Locate the cell with the specified text and output its (x, y) center coordinate. 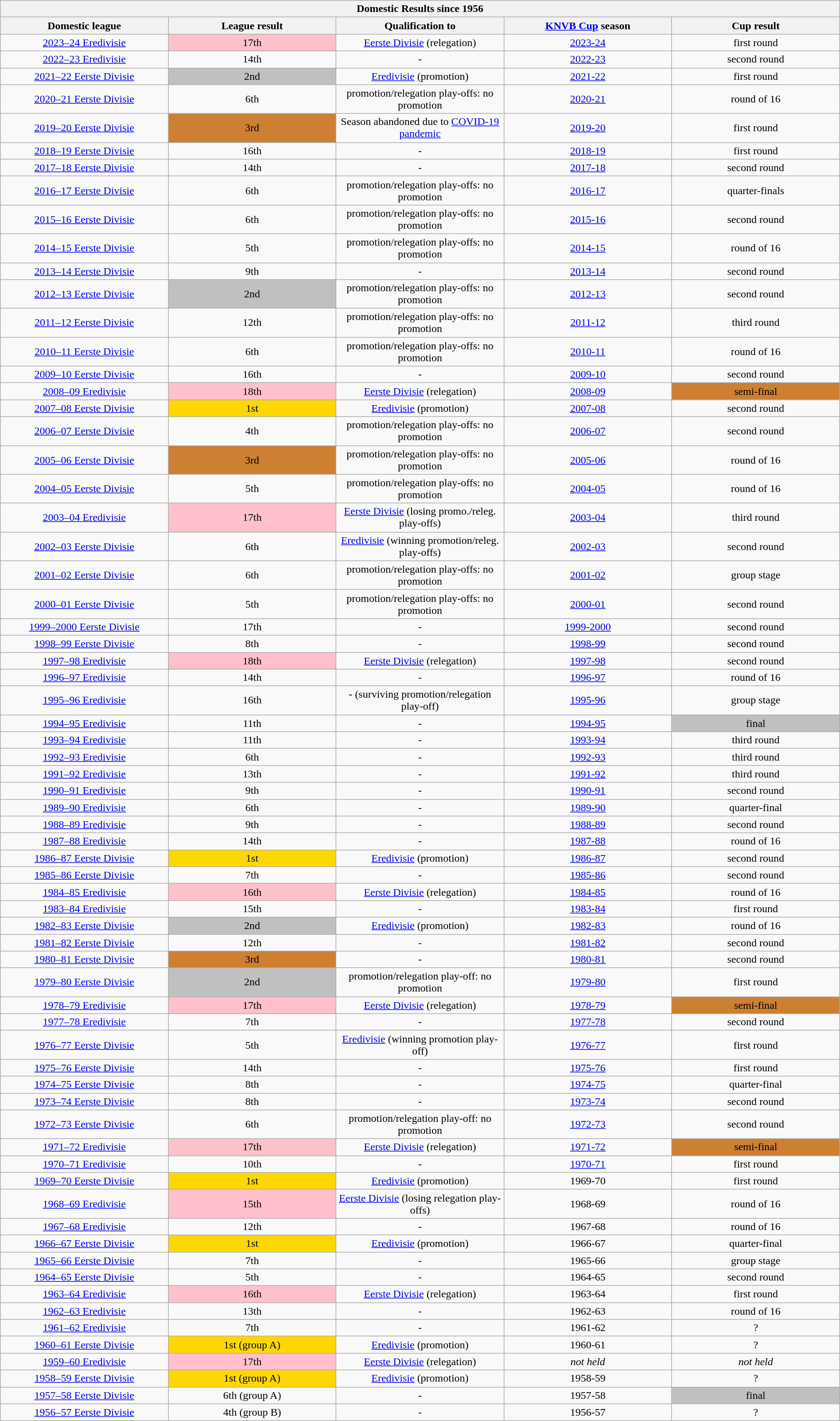
1974-75 (587, 1085)
2019–20 Eerste Divisie (84, 128)
1984–85 Eredivisie (84, 892)
1966–67 Eerste Divisie (84, 1243)
1961–62 Eredivisie (84, 1328)
2012–13 Eerste Divisie (84, 294)
1983-84 (587, 909)
1988–89 Eredivisie (84, 824)
2022–23 Eredivisie (84, 59)
2018–19 Eerste Divisie (84, 151)
1962–63 Eredivisie (84, 1311)
1960-61 (587, 1345)
1998-99 (587, 644)
2000–01 Eerste Divisie (84, 604)
1982-83 (587, 925)
2014-15 (587, 248)
Eerste Divisie (losing relegation play-offs) (420, 1204)
1987–88 Eredivisie (84, 841)
1967–68 Eredivisie (84, 1226)
2010-11 (587, 352)
1996-97 (587, 678)
2001-02 (587, 575)
1977–78 Eredivisie (84, 1022)
2015–16 Eerste Divisie (84, 219)
1995–96 Eredivisie (84, 700)
1971–72 Eredivisie (84, 1147)
1983–84 Eredivisie (84, 909)
1963-64 (587, 1294)
1963–64 Eredivisie (84, 1294)
10th (253, 1164)
2005-06 (587, 460)
2008-09 (587, 391)
1997-98 (587, 661)
1964–65 Eerste Divisie (84, 1277)
quarter-finals (756, 191)
1994-95 (587, 723)
1989–90 Eredivisie (84, 808)
1989-90 (587, 808)
Cup result (756, 26)
1956-57 (587, 1412)
1996–97 Eredivisie (84, 678)
2011-12 (587, 323)
1969-70 (587, 1181)
1972-73 (587, 1124)
1990–91 Eredivisie (84, 791)
1958–59 Eerste Divisie (84, 1378)
2016-17 (587, 191)
Domestic league (84, 26)
1985-86 (587, 875)
2007–08 Eerste Divisie (84, 408)
1959–60 Eredivisie (84, 1362)
1976–77 Eerste Divisie (84, 1045)
Qualification to (420, 26)
1961-62 (587, 1328)
1992–93 Eredivisie (84, 757)
2004-05 (587, 488)
2012-13 (587, 294)
2010–11 Eerste Divisie (84, 352)
1990-91 (587, 791)
1979-80 (587, 982)
1976-77 (587, 1045)
2020–21 Eerste Divisie (84, 99)
2013–14 Eerste Divisie (84, 271)
1992-93 (587, 757)
2007-08 (587, 408)
1999-2000 (587, 627)
2018-19 (587, 151)
Eerste Divisie (losing promo./releg. play-offs) (420, 518)
1981–82 Eerste Divisie (84, 943)
1984-85 (587, 892)
2002-03 (587, 546)
1998–99 Eerste Divisie (84, 644)
2022-23 (587, 59)
2021–22 Eerste Divisie (84, 76)
1981-82 (587, 943)
1993–94 Eredivisie (84, 740)
2023-24 (587, 43)
1958-59 (587, 1378)
- (surviving promotion/relegation play-off) (420, 700)
1965-66 (587, 1260)
2017–18 Eerste Divisie (84, 168)
2006-07 (587, 431)
1978–79 Eredivisie (84, 1005)
1970–71 Eredivisie (84, 1164)
2020-21 (587, 99)
2009–10 Eerste Divisie (84, 375)
1987-88 (587, 841)
2021-22 (587, 76)
1965–66 Eerste Divisie (84, 1260)
2015-16 (587, 219)
1991-92 (587, 774)
KNVB Cup season (587, 26)
1973-74 (587, 1101)
1986–87 Eerste Divisie (84, 858)
2003–04 Eredivisie (84, 518)
1973–74 Eerste Divisie (84, 1101)
2004–05 Eerste Divisie (84, 488)
2008–09 Eredivisie (84, 391)
4th (253, 431)
1978-79 (587, 1005)
Domestic Results since 1956 (420, 9)
1995-96 (587, 700)
1960–61 Eerste Divisie (84, 1345)
2003-04 (587, 518)
2019-20 (587, 128)
1977-78 (587, 1022)
1997–98 Eredivisie (84, 661)
1980–81 Eerste Divisie (84, 960)
2009-10 (587, 375)
1980-81 (587, 960)
2005–06 Eerste Divisie (84, 460)
2006–07 Eerste Divisie (84, 431)
2013-14 (587, 271)
Eredivisie (winning promotion play-off) (420, 1045)
Season abandoned due to COVID-19 pandemic (420, 128)
2002–03 Eerste Divisie (84, 546)
1969–70 Eerste Divisie (84, 1181)
1957-58 (587, 1395)
1985–86 Eerste Divisie (84, 875)
1956–57 Eerste Divisie (84, 1412)
1974–75 Eerste Divisie (84, 1085)
1972–73 Eerste Divisie (84, 1124)
6th (group A) (253, 1395)
1993-94 (587, 740)
1968–69 Eredivisie (84, 1204)
1979–80 Eerste Divisie (84, 982)
League result (253, 26)
2023–24 Eredivisie (84, 43)
1986-87 (587, 858)
1994–95 Eredivisie (84, 723)
1970-71 (587, 1164)
2000-01 (587, 604)
2017-18 (587, 168)
1975–76 Eerste Divisie (84, 1068)
1962-63 (587, 1311)
4th (group B) (253, 1412)
2016–17 Eerste Divisie (84, 191)
Eredivisie (winning promotion/releg. play-offs) (420, 546)
1988-89 (587, 824)
2014–15 Eerste Divisie (84, 248)
1991–92 Eredivisie (84, 774)
2011–12 Eerste Divisie (84, 323)
1982–83 Eerste Divisie (84, 925)
1999–2000 Eerste Divisie (84, 627)
1966-67 (587, 1243)
1957–58 Eerste Divisie (84, 1395)
1971-72 (587, 1147)
1967-68 (587, 1226)
1964-65 (587, 1277)
1968-69 (587, 1204)
2001–02 Eerste Divisie (84, 575)
1975-76 (587, 1068)
